Locate the cell with the specified text and output its (X, Y) center coordinate. 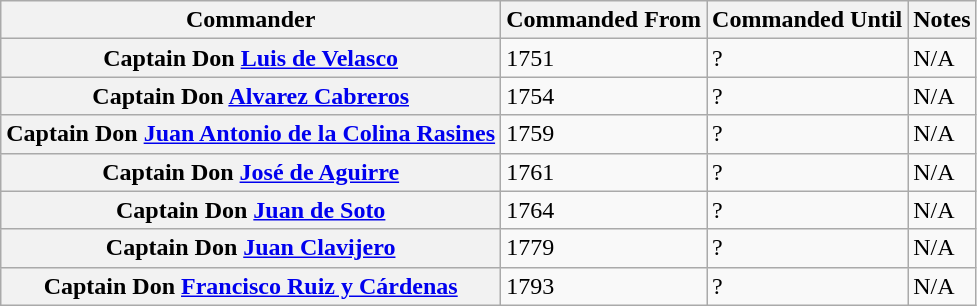
Captain Don Juan Antonio de la Colina Rasines (251, 134)
Commander (251, 20)
Captain Don Luis de Velasco (251, 58)
Notes (942, 20)
1751 (604, 58)
Captain Don Francisco Ruiz y Cárdenas (251, 286)
1754 (604, 96)
Captain Don Alvarez Cabreros (251, 96)
1759 (604, 134)
Captain Don Juan de Soto (251, 210)
1761 (604, 172)
1764 (604, 210)
Commanded From (604, 20)
1793 (604, 286)
Commanded Until (808, 20)
Captain Don José de Aguirre (251, 172)
1779 (604, 248)
Captain Don Juan Clavijero (251, 248)
